Scan for the cell matching the given text and deliver its (x, y) coordinate at center. 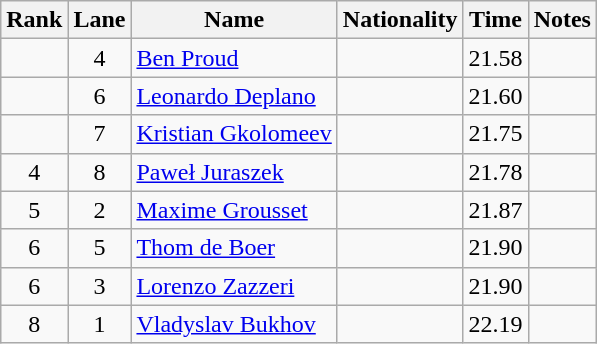
Notes (562, 20)
Vladyslav Bukhov (234, 324)
Lorenzo Zazzeri (234, 286)
Nationality (400, 20)
21.58 (496, 58)
3 (100, 286)
Thom de Boer (234, 248)
21.60 (496, 96)
21.75 (496, 134)
Ben Proud (234, 58)
22.19 (496, 324)
21.78 (496, 172)
1 (100, 324)
Paweł Juraszek (234, 172)
Lane (100, 20)
Name (234, 20)
Time (496, 20)
2 (100, 210)
21.87 (496, 210)
Rank (34, 20)
Leonardo Deplano (234, 96)
Maxime Grousset (234, 210)
7 (100, 134)
Kristian Gkolomeev (234, 134)
